Detect which cell encompasses the target text, then output its [X, Y] center coordinate. 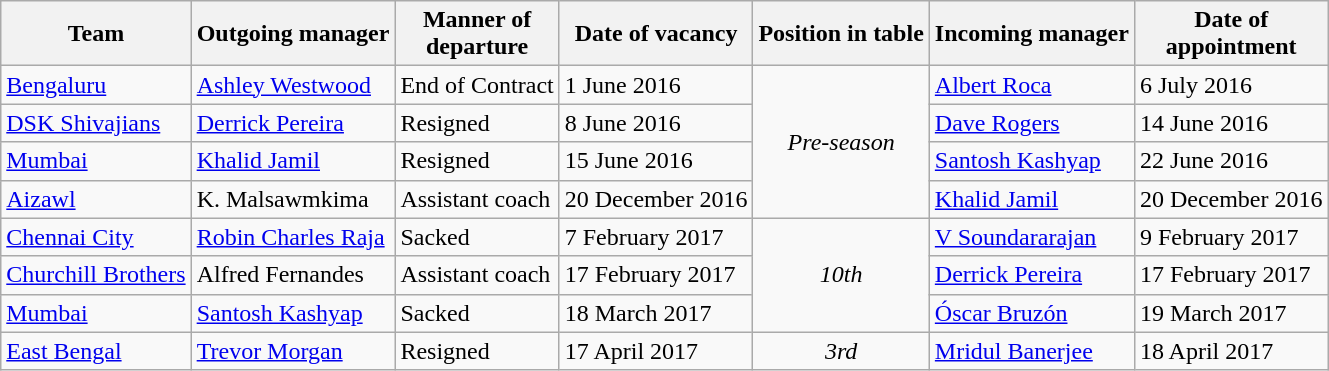
Position in table [841, 34]
19 March 2017 [1231, 313]
Mridul Banerjee [1032, 351]
East Bengal [96, 351]
Manner ofdeparture [477, 34]
Churchill Brothers [96, 275]
Alfred Fernandes [293, 275]
V Soundararajan [1032, 237]
End of Contract [477, 85]
10th [841, 275]
Robin Charles Raja [293, 237]
Óscar Bruzón [1032, 313]
1 June 2016 [656, 85]
DSK Shivajians [96, 123]
18 March 2017 [656, 313]
Dave Rogers [1032, 123]
K. Malsawmkima [293, 199]
8 June 2016 [656, 123]
17 April 2017 [656, 351]
18 April 2017 [1231, 351]
Date of vacancy [656, 34]
Ashley Westwood [293, 85]
Team [96, 34]
15 June 2016 [656, 161]
7 February 2017 [656, 237]
Albert Roca [1032, 85]
Chennai City [96, 237]
Incoming manager [1032, 34]
14 June 2016 [1231, 123]
Date ofappointment [1231, 34]
Bengaluru [96, 85]
9 February 2017 [1231, 237]
6 July 2016 [1231, 85]
3rd [841, 351]
Trevor Morgan [293, 351]
Pre-season [841, 142]
Aizawl [96, 199]
22 June 2016 [1231, 161]
Outgoing manager [293, 34]
